Identify which cell holds the provided text, then report its [X, Y] central coordinate. 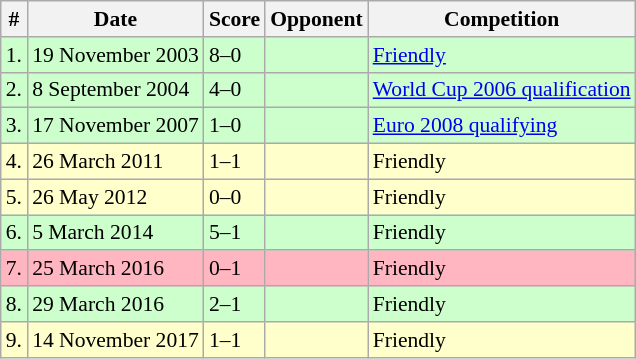
2–1 [234, 304]
8. [14, 304]
4. [14, 162]
19 November 2003 [116, 55]
0–1 [234, 269]
3. [14, 126]
5 March 2014 [116, 233]
5–1 [234, 233]
9. [14, 340]
7. [14, 269]
26 May 2012 [116, 197]
8 September 2004 [116, 90]
Score [234, 19]
6. [14, 233]
4–0 [234, 90]
8–0 [234, 55]
Competition [502, 19]
26 March 2011 [116, 162]
1–0 [234, 126]
Opponent [316, 19]
25 March 2016 [116, 269]
17 November 2007 [116, 126]
Euro 2008 qualifying [502, 126]
14 November 2017 [116, 340]
World Cup 2006 qualification [502, 90]
Date [116, 19]
2. [14, 90]
0–0 [234, 197]
29 March 2016 [116, 304]
1. [14, 55]
5. [14, 197]
# [14, 19]
